Output the [X, Y] coordinate of the center of the cell containing the given text.  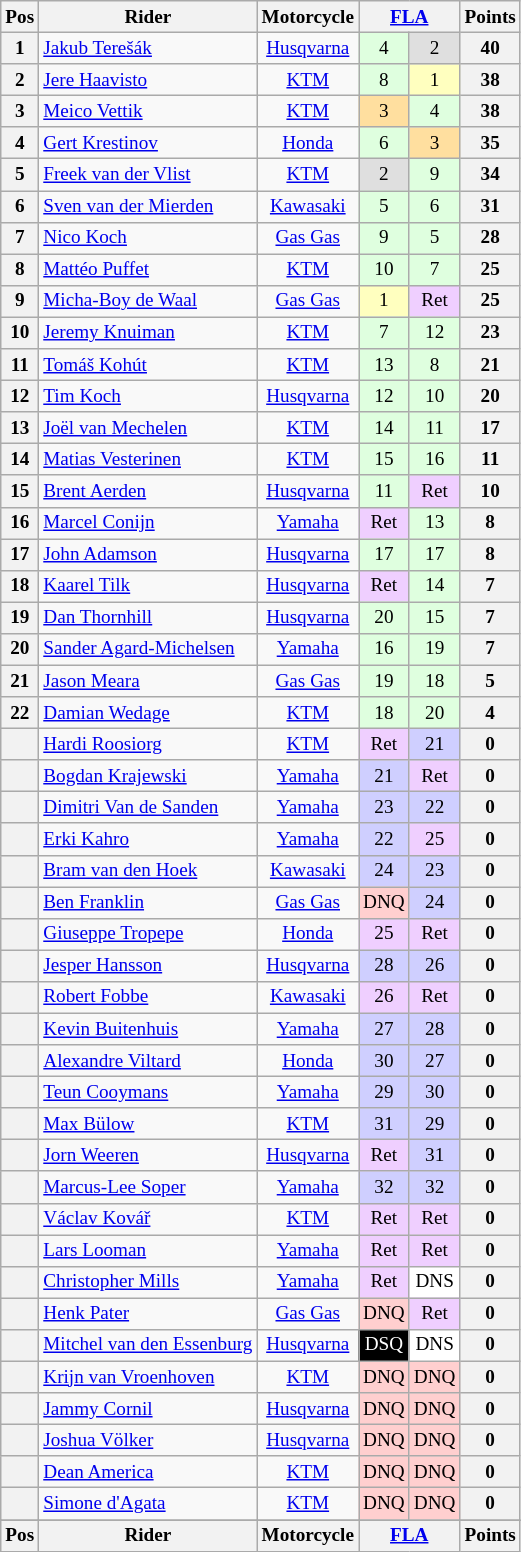
Simone d'Agata [148, 1504]
Jason Meara [148, 681]
Krijn van Vroenhoven [148, 1377]
Max Bülow [148, 1124]
Giuseppe Tropepe [148, 934]
34 [490, 175]
Teun Cooymans [148, 1092]
Mitchel van den Essenburg [148, 1345]
35 [490, 143]
Nico Koch [148, 238]
Jammy Cornil [148, 1409]
Gert Krestinov [148, 143]
Mattéo Puffet [148, 270]
Erki Kahro [148, 839]
Joshua Völker [148, 1440]
Dean America [148, 1472]
40 [490, 48]
Jeremy Knuiman [148, 333]
Dimitri Van de Sanden [148, 808]
Jere Haavisto [148, 80]
Sander Agard-Michelsen [148, 649]
Tim Koch [148, 396]
Damian Wedage [148, 713]
John Adamson [148, 554]
Jorn Weeren [148, 1156]
Matias Vesterinen [148, 460]
Micha-Boy de Waal [148, 301]
Lars Looman [148, 1251]
Bogdan Krajewski [148, 776]
Jakub Terešák [148, 48]
Alexandre Viltard [148, 1061]
Ben Franklin [148, 902]
Jesper Hansson [148, 966]
Henk Pater [148, 1314]
Christopher Mills [148, 1282]
Marcus-Lee Soper [148, 1187]
Hardi Roosiorg [148, 744]
Tomáš Kohút [148, 365]
Meico Vettik [148, 111]
Freek van der Vlist [148, 175]
Dan Thornhill [148, 618]
DSQ [384, 1345]
Kaarel Tilk [148, 586]
Václav Kovář [148, 1219]
Sven van der Mierden [148, 206]
Kevin Buitenhuis [148, 1029]
Joël van Mechelen [148, 428]
Bram van den Hoek [148, 871]
Robert Fobbe [148, 997]
Marcel Conijn [148, 523]
Brent Aerden [148, 491]
